Provide the (x, y) coordinate of the cell's center where the given text is located.  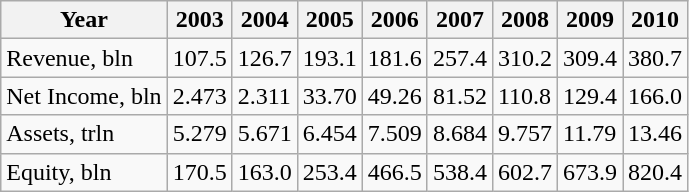
11.79 (590, 134)
253.4 (330, 172)
2.473 (200, 96)
673.9 (590, 172)
2010 (656, 20)
538.4 (460, 172)
170.5 (200, 172)
8.684 (460, 134)
81.52 (460, 96)
7.509 (394, 134)
Year (84, 20)
166.0 (656, 96)
310.2 (524, 58)
2005 (330, 20)
2006 (394, 20)
2.311 (264, 96)
Assets, trln (84, 134)
Revenue, bln (84, 58)
181.6 (394, 58)
2008 (524, 20)
33.70 (330, 96)
2009 (590, 20)
9.757 (524, 134)
Net Income, bln (84, 96)
5.279 (200, 134)
126.7 (264, 58)
820.4 (656, 172)
107.5 (200, 58)
602.7 (524, 172)
110.8 (524, 96)
163.0 (264, 172)
257.4 (460, 58)
2007 (460, 20)
5.671 (264, 134)
129.4 (590, 96)
380.7 (656, 58)
466.5 (394, 172)
49.26 (394, 96)
6.454 (330, 134)
2003 (200, 20)
193.1 (330, 58)
Equity, bln (84, 172)
309.4 (590, 58)
2004 (264, 20)
13.46 (656, 134)
